Locate the cell with the specified text and output its [x, y] center coordinate. 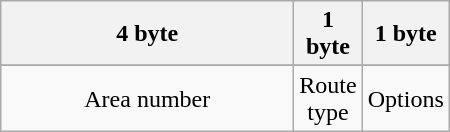
Area number [148, 98]
4 byte [148, 34]
Options [406, 98]
Route type [328, 98]
